Output the [x, y] coordinate of the center of the cell containing the given text.  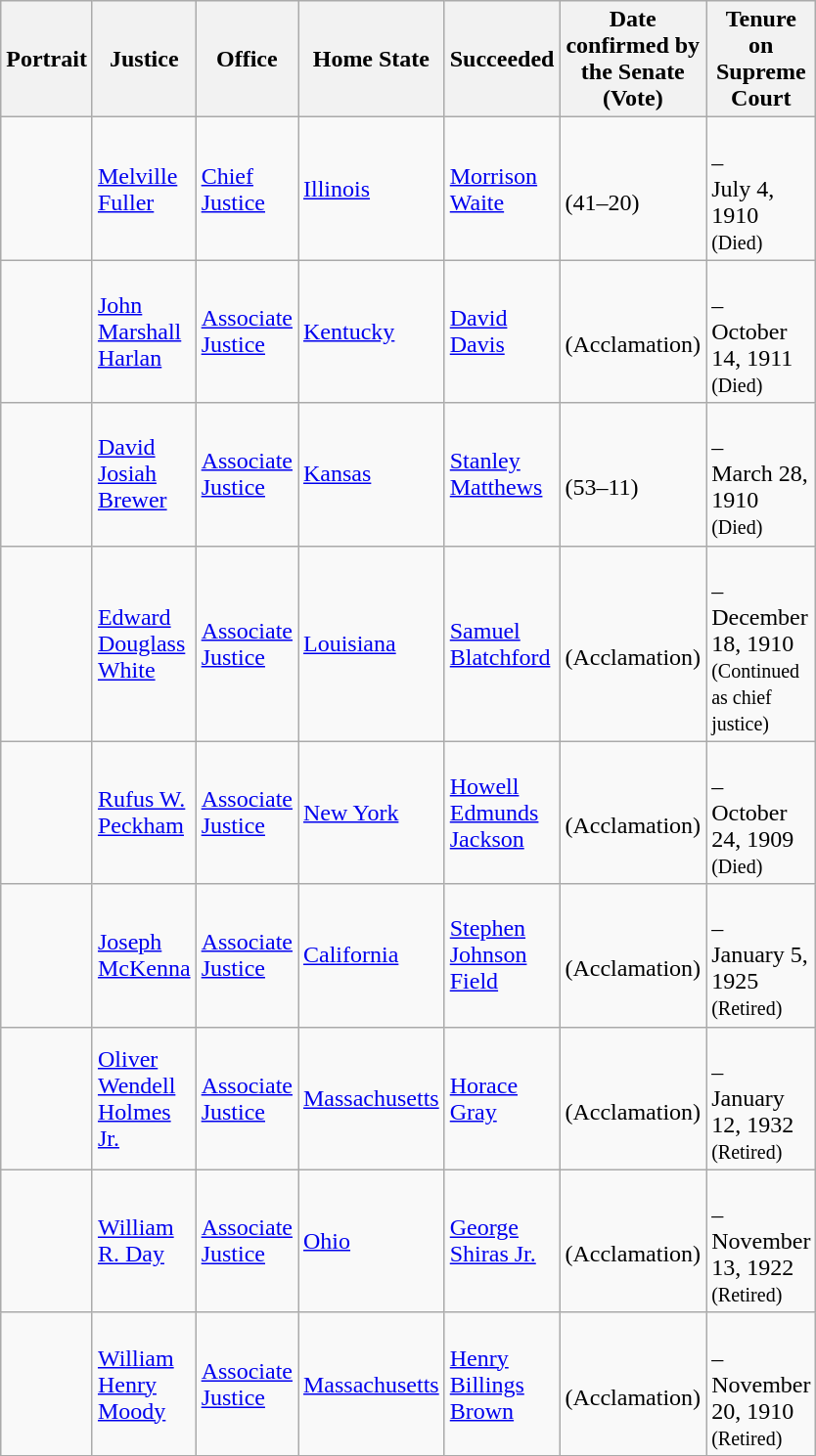
Home State [371, 59]
(41–20) [633, 189]
Portrait [47, 59]
Howell Edmunds Jackson [502, 813]
Ohio [371, 1241]
Samuel Blatchford [502, 643]
Louisiana [371, 643]
–December 18, 1910(Continued as chief justice) [761, 643]
Horace Gray [502, 1098]
Oliver Wendell Holmes Jr. [144, 1098]
Melville Fuller [144, 189]
–March 28, 1910(Died) [761, 474]
Stephen Johnson Field [502, 955]
David Davis [502, 331]
California [371, 955]
Rufus W. Peckham [144, 813]
Succeeded [502, 59]
William Henry Moody [144, 1384]
Chief Justice [247, 189]
–October 14, 1911(Died) [761, 331]
Justice [144, 59]
–October 24, 1909(Died) [761, 813]
Joseph McKenna [144, 955]
–July 4, 1910(Died) [761, 189]
(53–11) [633, 474]
Stanley Matthews [502, 474]
–November 13, 1922(Retired) [761, 1241]
Kentucky [371, 331]
Henry Billings Brown [502, 1384]
–January 12, 1932(Retired) [761, 1098]
Date confirmed by the Senate(Vote) [633, 59]
New York [371, 813]
–January 5, 1925(Retired) [761, 955]
Tenure on Supreme Court [761, 59]
David Josiah Brewer [144, 474]
George Shiras Jr. [502, 1241]
Edward Douglass White [144, 643]
William R. Day [144, 1241]
–November 20, 1910(Retired) [761, 1384]
Kansas [371, 474]
Illinois [371, 189]
John Marshall Harlan [144, 331]
Office [247, 59]
Morrison Waite [502, 189]
